Extract the (X, Y) coordinate from the center of the cell holding the provided text.  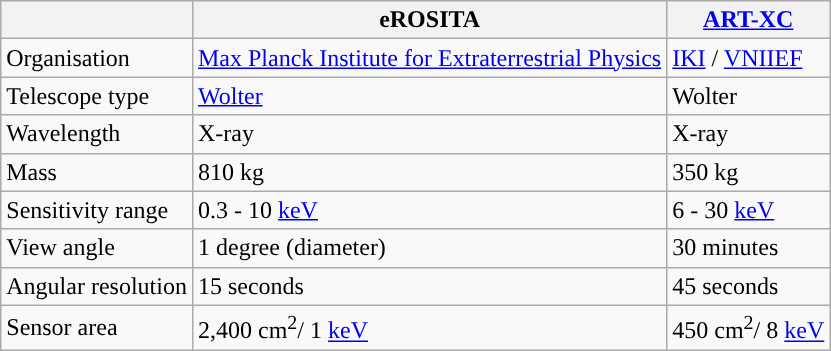
Angular resolution (97, 286)
30 minutes (748, 248)
Wavelength (97, 134)
Max Planck Institute for Extraterrestrial Physics (429, 58)
350 kg (748, 172)
Telescope type (97, 96)
IKI / VNIIEF (748, 58)
0.3 - 10 keV (429, 210)
Organisation (97, 58)
15 seconds (429, 286)
45 seconds (748, 286)
1 degree (diameter) (429, 248)
Mass (97, 172)
Sensor area (97, 328)
810 kg (429, 172)
eROSITA (429, 20)
ART-XC (748, 20)
View angle (97, 248)
Sensitivity range (97, 210)
2,400 cm2/ 1 keV (429, 328)
6 - 30 keV (748, 210)
450 cm2/ 8 keV (748, 328)
